Scan for the cell matching the given text and deliver its (X, Y) coordinate at center. 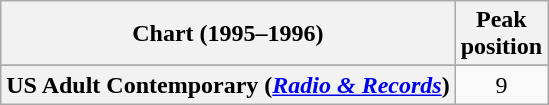
Peakposition (501, 34)
Chart (1995–1996) (228, 34)
9 (501, 85)
US Adult Contemporary (Radio & Records) (228, 85)
